Extract the [X, Y] coordinate from the center of the cell holding the provided text.  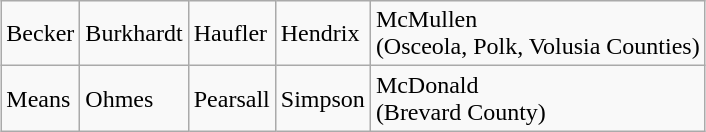
Hendrix [322, 34]
Simpson [322, 98]
Means [40, 98]
Ohmes [134, 98]
McDonald (Brevard County) [538, 98]
Burkhardt [134, 34]
Haufler [232, 34]
Becker [40, 34]
Pearsall [232, 98]
McMullen (Osceola, Polk, Volusia Counties) [538, 34]
